Pinpoint the cell where the given text exists, returning its [x, y] midpoint coordinate. 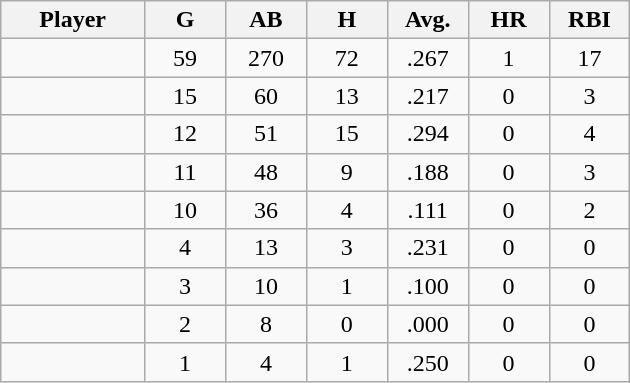
Player [73, 20]
9 [346, 172]
60 [266, 96]
59 [186, 58]
17 [590, 58]
.267 [428, 58]
270 [266, 58]
G [186, 20]
H [346, 20]
51 [266, 134]
HR [508, 20]
36 [266, 210]
.000 [428, 324]
.100 [428, 286]
48 [266, 172]
.250 [428, 362]
.294 [428, 134]
.231 [428, 248]
.188 [428, 172]
72 [346, 58]
12 [186, 134]
8 [266, 324]
.111 [428, 210]
AB [266, 20]
RBI [590, 20]
11 [186, 172]
.217 [428, 96]
Avg. [428, 20]
